Return (X, Y) of the center of cell containing provided text 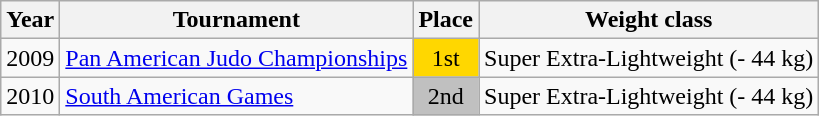
1st (446, 58)
Tournament (236, 20)
Place (446, 20)
2009 (30, 58)
Weight class (649, 20)
South American Games (236, 96)
Year (30, 20)
2010 (30, 96)
2nd (446, 96)
Pan American Judo Championships (236, 58)
